For the text-containing cell, return its midpoint in (x, y) coordinate format. 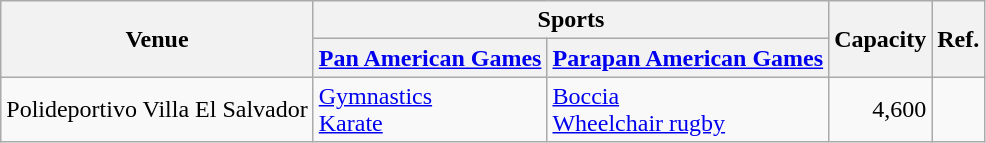
Ref. (958, 39)
Polideportivo Villa El Salvador (157, 110)
Capacity (880, 39)
Venue (157, 39)
GymnasticsKarate (430, 110)
Sports (570, 20)
4,600 (880, 110)
Pan American Games (430, 58)
BocciaWheelchair rugby (688, 110)
Parapan American Games (688, 58)
